Return (X, Y) of the center of cell containing provided text 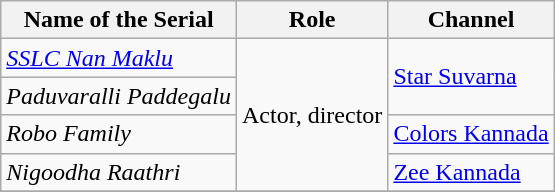
Role (312, 20)
Nigoodha Raathri (119, 172)
Channel (471, 20)
Actor, director (312, 115)
Paduvaralli Paddegalu (119, 96)
Name of the Serial (119, 20)
Zee Kannada (471, 172)
Robo Family (119, 134)
Colors Kannada (471, 134)
Star Suvarna (471, 77)
SSLC Nan Maklu (119, 58)
